Locate the cell with the specified text and output its (x, y) center coordinate. 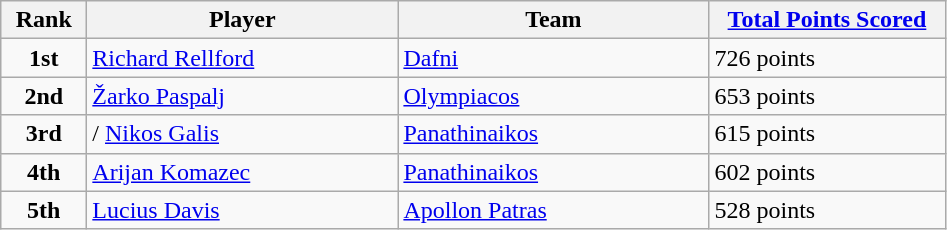
Arijan Komazec (242, 172)
Richard Rellford (242, 58)
528 points (827, 210)
Lucius Davis (242, 210)
615 points (827, 134)
1st (44, 58)
Olympiacos (554, 96)
Apollon Patras (554, 210)
5th (44, 210)
Žarko Paspalj (242, 96)
Player (242, 20)
Team (554, 20)
653 points (827, 96)
4th (44, 172)
/ Nikos Galis (242, 134)
726 points (827, 58)
Dafni (554, 58)
Total Points Scored (827, 20)
2nd (44, 96)
3rd (44, 134)
602 points (827, 172)
Rank (44, 20)
